Return (X, Y) of the center of cell containing provided text 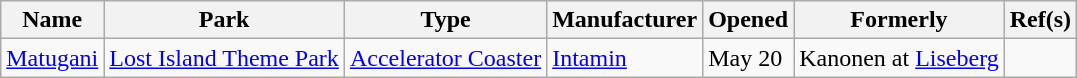
Type (445, 20)
Manufacturer (625, 20)
Lost Island Theme Park (224, 58)
Matugani (52, 58)
Park (224, 20)
Name (52, 20)
Opened (748, 20)
Kanonen at Liseberg (900, 58)
Accelerator Coaster (445, 58)
Formerly (900, 20)
Ref(s) (1040, 20)
Intamin (625, 58)
May 20 (748, 58)
